Scan for the cell matching the given text and deliver its [X, Y] coordinate at center. 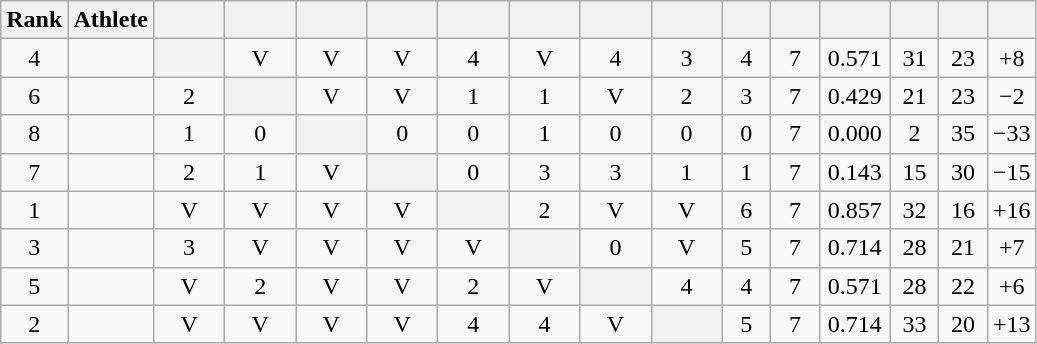
8 [34, 134]
22 [964, 286]
Athlete [111, 20]
0.000 [854, 134]
35 [964, 134]
+7 [1012, 248]
+6 [1012, 286]
32 [914, 210]
20 [964, 324]
31 [914, 58]
30 [964, 172]
+13 [1012, 324]
−15 [1012, 172]
0.429 [854, 96]
+16 [1012, 210]
−2 [1012, 96]
0.143 [854, 172]
33 [914, 324]
−33 [1012, 134]
+8 [1012, 58]
Rank [34, 20]
15 [914, 172]
16 [964, 210]
0.857 [854, 210]
